Pinpoint the cell where the given text exists, returning its (X, Y) midpoint coordinate. 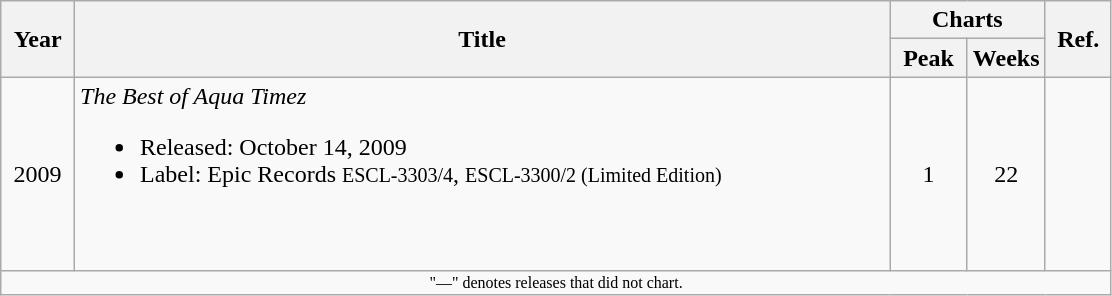
Ref. (1078, 39)
"—" denotes releases that did not chart. (556, 283)
2009 (38, 174)
The Best of Aqua TimezReleased: October 14, 2009Label: Epic Records ESCL-3303/4, ESCL-3300/2 (Limited Edition) (482, 174)
22 (1006, 174)
Charts (968, 20)
1 (929, 174)
Year (38, 39)
Peak (929, 58)
Title (482, 39)
Weeks (1006, 58)
